Identify which cell holds the provided text, then report its [X, Y] central coordinate. 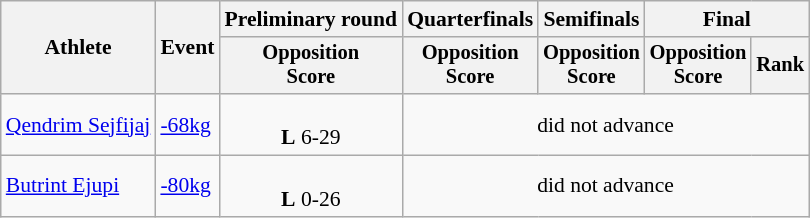
Event [187, 48]
Athlete [78, 48]
L 6-29 [310, 124]
Preliminary round [310, 19]
-80kg [187, 186]
Butrint Ejupi [78, 186]
Final [727, 19]
Quarterfinals [470, 19]
Qendrim Sejfijaj [78, 124]
Semifinals [592, 19]
L 0-26 [310, 186]
-68kg [187, 124]
Rank [780, 66]
